Detect which cell encompasses the target text, then output its (x, y) center coordinate. 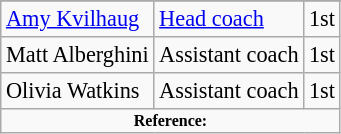
Head coach (229, 19)
Matt Alberghini (78, 55)
Olivia Watkins (78, 90)
Reference: (170, 120)
Amy Kvilhaug (78, 19)
